Detect which cell encompasses the target text, then output its [X, Y] center coordinate. 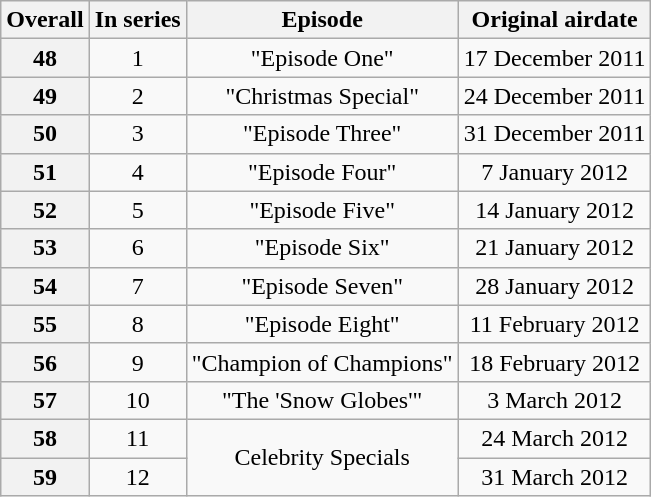
Celebrity Specials [322, 457]
31 March 2012 [554, 477]
7 [138, 286]
"Episode One" [322, 58]
7 January 2012 [554, 172]
53 [45, 248]
58 [45, 438]
Overall [45, 20]
10 [138, 400]
28 January 2012 [554, 286]
3 [138, 134]
"The 'Snow Globes'" [322, 400]
57 [45, 400]
Original airdate [554, 20]
12 [138, 477]
17 December 2011 [554, 58]
55 [45, 324]
11 February 2012 [554, 324]
49 [45, 96]
5 [138, 210]
"Episode Eight" [322, 324]
"Episode Seven" [322, 286]
2 [138, 96]
8 [138, 324]
"Episode Four" [322, 172]
14 January 2012 [554, 210]
"Christmas Special" [322, 96]
"Champion of Champions" [322, 362]
6 [138, 248]
50 [45, 134]
"Episode Six" [322, 248]
54 [45, 286]
4 [138, 172]
31 December 2011 [554, 134]
24 December 2011 [554, 96]
52 [45, 210]
24 March 2012 [554, 438]
56 [45, 362]
48 [45, 58]
59 [45, 477]
Episode [322, 20]
"Episode Five" [322, 210]
21 January 2012 [554, 248]
In series [138, 20]
18 February 2012 [554, 362]
1 [138, 58]
11 [138, 438]
9 [138, 362]
3 March 2012 [554, 400]
51 [45, 172]
"Episode Three" [322, 134]
